Provide the [X, Y] coordinate of the cell's center where the given text is located.  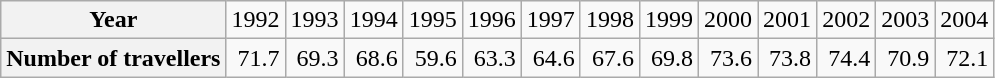
2004 [964, 20]
1998 [610, 20]
69.3 [314, 58]
64.6 [550, 58]
67.6 [610, 58]
74.4 [846, 58]
72.1 [964, 58]
2000 [728, 20]
1999 [668, 20]
71.7 [256, 58]
59.6 [432, 58]
2002 [846, 20]
73.8 [788, 58]
Number of travellers [114, 58]
1995 [432, 20]
1993 [314, 20]
2003 [906, 20]
69.8 [668, 58]
1996 [492, 20]
Year [114, 20]
2001 [788, 20]
63.3 [492, 58]
70.9 [906, 58]
1992 [256, 20]
1997 [550, 20]
1994 [374, 20]
73.6 [728, 58]
68.6 [374, 58]
